For the text-containing cell, return its midpoint in [x, y] coordinate format. 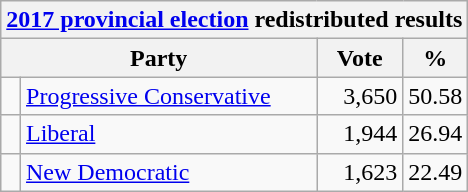
50.58 [436, 96]
3,650 [360, 96]
26.94 [436, 134]
Liberal [169, 134]
2017 provincial election redistributed results [234, 20]
Vote [360, 58]
1,623 [360, 172]
1,944 [360, 134]
% [436, 58]
Progressive Conservative [169, 96]
Party [159, 58]
New Democratic [169, 172]
22.49 [436, 172]
